Output the [x, y] coordinate of the center of the cell containing the given text.  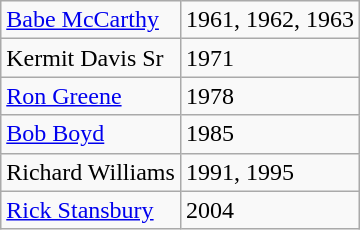
1978 [270, 96]
Ron Greene [91, 96]
Babe McCarthy [91, 20]
Rick Stansbury [91, 210]
Kermit Davis Sr [91, 58]
Bob Boyd [91, 134]
1985 [270, 134]
1961, 1962, 1963 [270, 20]
2004 [270, 210]
1971 [270, 58]
Richard Williams [91, 172]
1991, 1995 [270, 172]
